Determine the (x, y) coordinate at the center of the cell enclosing the given text.  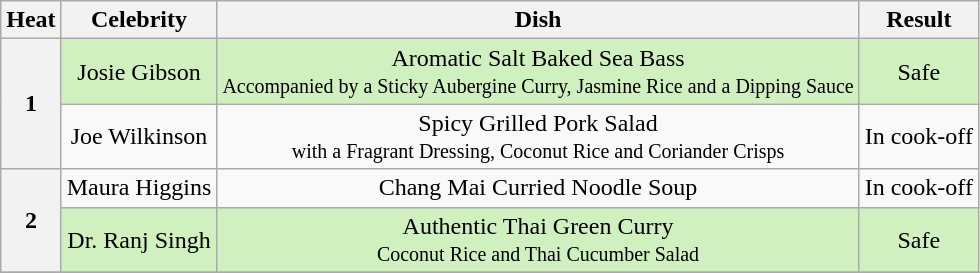
Celebrity (139, 20)
Joe Wilkinson (139, 136)
Authentic Thai Green CurryCoconut Rice and Thai Cucumber Salad (538, 240)
Spicy Grilled Pork Saladwith a Fragrant Dressing, Coconut Rice and Coriander Crisps (538, 136)
Aromatic Salt Baked Sea BassAccompanied by a Sticky Aubergine Curry, Jasmine Rice and a Dipping Sauce (538, 72)
1 (31, 104)
Josie Gibson (139, 72)
2 (31, 220)
Maura Higgins (139, 188)
Heat (31, 20)
Chang Mai Curried Noodle Soup (538, 188)
Dr. Ranj Singh (139, 240)
Dish (538, 20)
Result (918, 20)
